Return the (x, y) coordinate for the center point of the cell that contains the specified text.  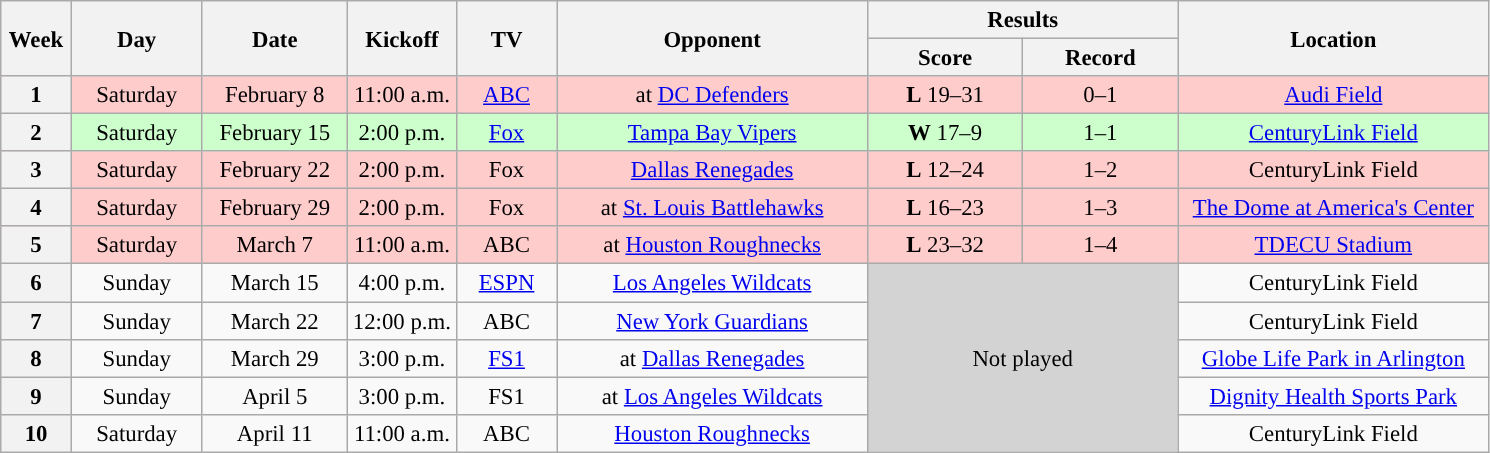
February 15 (275, 133)
Audi Field (1334, 95)
TDECU Stadium (1334, 245)
Kickoff (402, 38)
April 5 (275, 396)
Week (36, 38)
L 19–31 (944, 95)
March 7 (275, 245)
Tampa Bay Vipers (712, 133)
4:00 p.m. (402, 283)
February 8 (275, 95)
Dignity Health Sports Park (1334, 396)
Date (275, 38)
L 16–23 (944, 208)
L 23–32 (944, 245)
at St. Louis Battlehawks (712, 208)
10 (36, 433)
Los Angeles Wildcats (712, 283)
at Los Angeles Wildcats (712, 396)
8 (36, 358)
Not played (1022, 358)
March 15 (275, 283)
TV (506, 38)
Houston Roughnecks (712, 433)
Location (1334, 38)
7 (36, 321)
Record (1100, 58)
Globe Life Park in Arlington (1334, 358)
L 12–24 (944, 170)
2 (36, 133)
New York Guardians (712, 321)
at DC Defenders (712, 95)
February 22 (275, 170)
March 22 (275, 321)
at Houston Roughnecks (712, 245)
February 29 (275, 208)
Dallas Renegades (712, 170)
1–4 (1100, 245)
1–3 (1100, 208)
5 (36, 245)
9 (36, 396)
W 17–9 (944, 133)
1 (36, 95)
April 11 (275, 433)
0–1 (1100, 95)
Day (136, 38)
1–1 (1100, 133)
March 29 (275, 358)
ESPN (506, 283)
The Dome at America's Center (1334, 208)
1–2 (1100, 170)
6 (36, 283)
3 (36, 170)
Opponent (712, 38)
4 (36, 208)
12:00 p.m. (402, 321)
at Dallas Renegades (712, 358)
Score (944, 58)
Results (1022, 20)
